Detect which cell encompasses the target text, then output its (x, y) center coordinate. 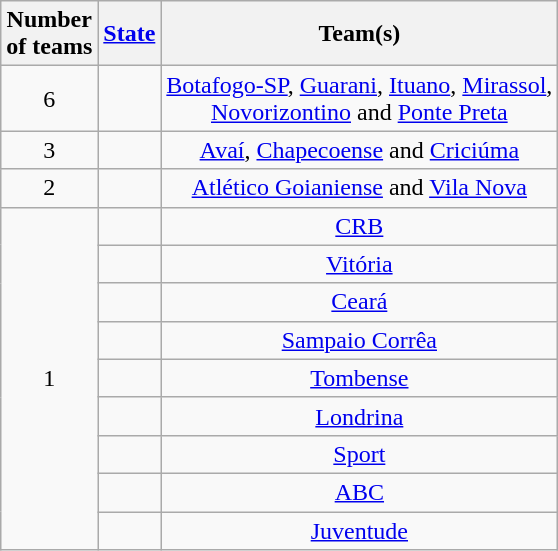
Londrina (360, 416)
ABC (360, 492)
Sport (360, 454)
Atlético Goianiense and Vila Nova (360, 188)
Botafogo-SP, Guarani, Ituano, Mirassol,Novorizontino and Ponte Preta (360, 98)
Sampaio Corrêa (360, 340)
CRB (360, 226)
Numberof teams (50, 34)
Team(s) (360, 34)
2 (50, 188)
Ceará (360, 302)
Juventude (360, 531)
3 (50, 150)
Avaí, Chapecoense and Criciúma (360, 150)
Tombense (360, 378)
Vitória (360, 264)
6 (50, 98)
State (130, 34)
1 (50, 378)
